Find where the given text appears and provide that cell's center as (X, Y) coordinate. 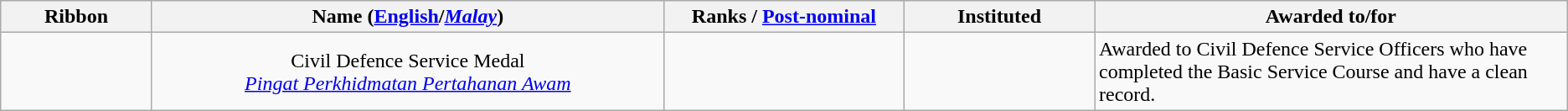
Name (English/Malay) (407, 17)
Ribbon (77, 17)
Ranks / Post-nominal (784, 17)
Instituted (998, 17)
Awarded to/for (1330, 17)
Civil Defence Service Medal Pingat Perkhidmatan Pertahanan Awam (407, 71)
Awarded to Civil Defence Service Officers who have completed the Basic Service Course and have a clean record. (1330, 71)
